Scan for the cell matching the given text and deliver its (X, Y) coordinate at center. 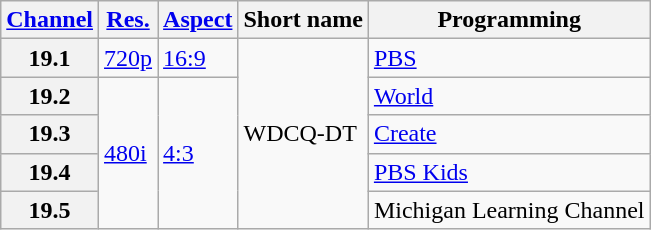
19.3 (50, 134)
Aspect (198, 20)
Channel (50, 20)
19.1 (50, 58)
World (509, 96)
19.4 (50, 172)
19.2 (50, 96)
Programming (509, 20)
19.5 (50, 210)
Short name (303, 20)
480i (128, 153)
Create (509, 134)
720p (128, 58)
WDCQ-DT (303, 134)
16:9 (198, 58)
PBS Kids (509, 172)
PBS (509, 58)
4:3 (198, 153)
Michigan Learning Channel (509, 210)
Res. (128, 20)
